Output the (x, y) coordinate of the center of the cell containing the given text.  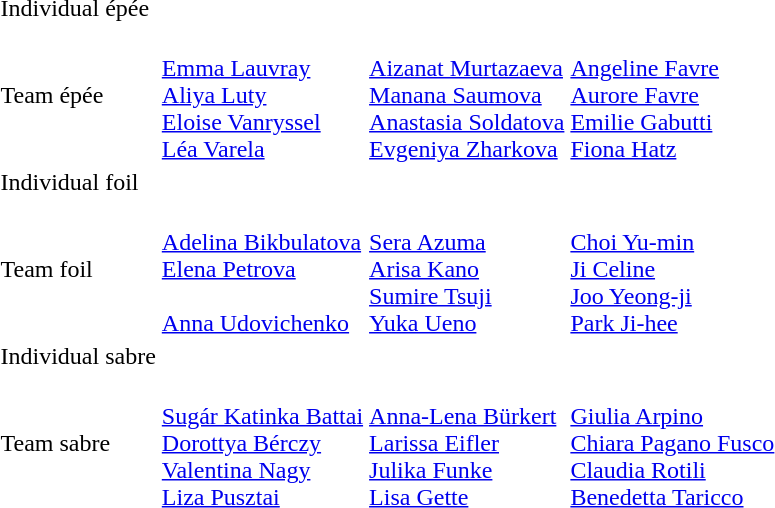
Adelina BikbulatovaElena PetrovaAnna Udovichenko (262, 269)
Aizanat MurtazaevaManana SaumovaAnastasia SoldatovaEvgeniya Zharkova (467, 95)
Emma LauvrayAliya LutyEloise VanrysselLéa Varela (262, 95)
Sera AzumaArisa KanoSumire TsujiYuka Ueno (467, 269)
